Return [x, y] of the center of cell containing provided text 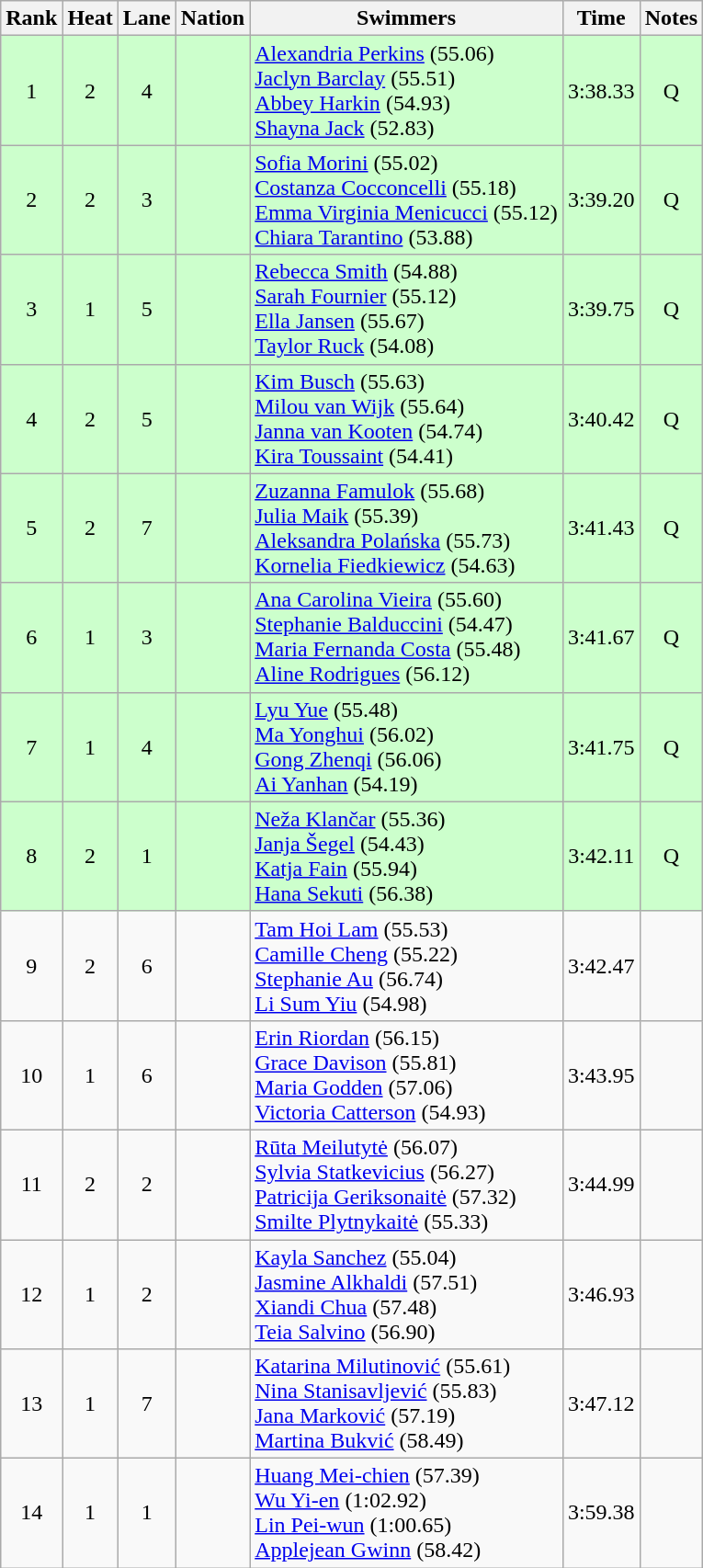
10 [31, 1075]
Heat [90, 18]
Tam Hoi Lam (55.53)Camille Cheng (55.22)Stephanie Au (56.74)Li Sum Yiu (54.98) [406, 965]
Lane [147, 18]
3:42.11 [601, 857]
Rebecca Smith (54.88)Sarah Fournier (55.12)Ella Jansen (55.67)Taylor Ruck (54.08) [406, 309]
Lyu Yue (55.48)Ma Yonghui (56.02)Gong Zhenqi (56.06)Ai Yanhan (54.19) [406, 746]
Kim Busch (55.63)Milou van Wijk (55.64)Janna van Kooten (54.74)Kira Toussaint (54.41) [406, 419]
Notes [671, 18]
3:40.42 [601, 419]
3:38.33 [601, 90]
Nation [212, 18]
3:41.43 [601, 528]
3:39.20 [601, 200]
3:41.67 [601, 638]
3:41.75 [601, 746]
Sofia Morini (55.02)Costanza Cocconcelli (55.18)Emma Virginia Menicucci (55.12)Chiara Tarantino (53.88) [406, 200]
12 [31, 1294]
3:42.47 [601, 965]
3:47.12 [601, 1404]
3:46.93 [601, 1294]
3:59.38 [601, 1513]
Ana Carolina Vieira (55.60)Stephanie Balduccini (54.47)Maria Fernanda Costa (55.48)Aline Rodrigues (56.12) [406, 638]
11 [31, 1184]
3:43.95 [601, 1075]
Neža Klančar (55.36)Janja Šegel (54.43)Katja Fain (55.94)Hana Sekuti (56.38) [406, 857]
8 [31, 857]
13 [31, 1404]
Alexandria Perkins (55.06)Jaclyn Barclay (55.51)Abbey Harkin (54.93)Shayna Jack (52.83) [406, 90]
Rūta Meilutytė (56.07)Sylvia Statkevicius (56.27)Patricija Geriksonaitė (57.32)Smilte Plytnykaitė (55.33) [406, 1184]
Swimmers [406, 18]
Zuzanna Famulok (55.68)Julia Maik (55.39)Aleksandra Polańska (55.73)Kornelia Fiedkiewicz (54.63) [406, 528]
3:44.99 [601, 1184]
Rank [31, 18]
9 [31, 965]
Erin Riordan (56.15)Grace Davison (55.81)Maria Godden (57.06)Victoria Catterson (54.93) [406, 1075]
Huang Mei-chien (57.39)Wu Yi-en (1:02.92)Lin Pei-wun (1:00.65)Applejean Gwinn (58.42) [406, 1513]
14 [31, 1513]
Time [601, 18]
Kayla Sanchez (55.04)Jasmine Alkhaldi (57.51)Xiandi Chua (57.48)Teia Salvino (56.90) [406, 1294]
3:39.75 [601, 309]
Katarina Milutinović (55.61)Nina Stanisavljević (55.83)Jana Marković (57.19)Martina Bukvić (58.49) [406, 1404]
